From the cell containing the given text, extract its center point as (X, Y) coordinate. 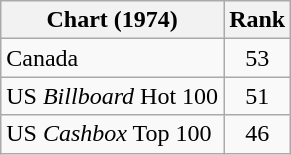
53 (258, 58)
46 (258, 134)
51 (258, 96)
US Cashbox Top 100 (112, 134)
Canada (112, 58)
Chart (1974) (112, 20)
Rank (258, 20)
US Billboard Hot 100 (112, 96)
